Return [x, y] of the center of cell containing provided text 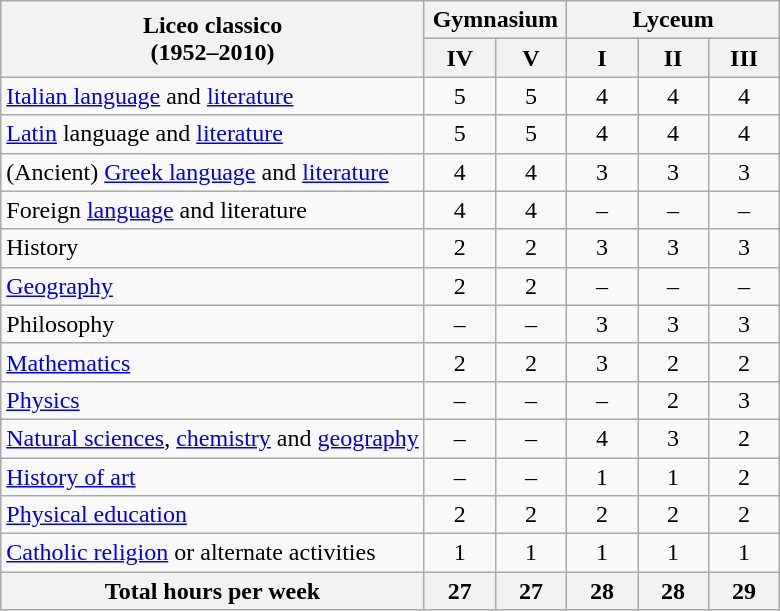
Physical education [213, 515]
29 [744, 591]
Catholic religion or alternate activities [213, 553]
Geography [213, 286]
Mathematics [213, 362]
Italian language and literature [213, 96]
Foreign language and literature [213, 210]
Total hours per week [213, 591]
(Ancient) Greek language and literature [213, 172]
II [674, 58]
Gymnasium [495, 20]
Philosophy [213, 324]
I [602, 58]
Natural sciences, chemistry and geography [213, 438]
Physics [213, 400]
History [213, 248]
V [530, 58]
Lyceum [672, 20]
Latin language and literature [213, 134]
IV [460, 58]
History of art [213, 477]
III [744, 58]
Liceo classico(1952–2010) [213, 39]
